Pinpoint the cell where the given text exists, returning its (x, y) midpoint coordinate. 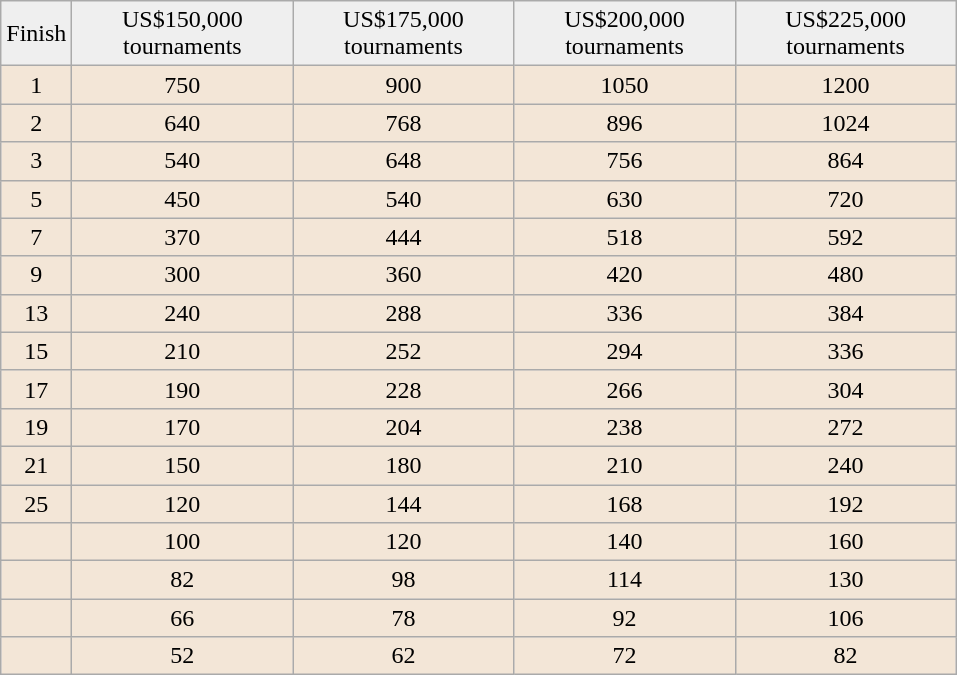
370 (182, 237)
150 (182, 465)
66 (182, 618)
300 (182, 275)
19 (36, 427)
US$175,000tournaments (404, 34)
480 (846, 275)
5 (36, 199)
190 (182, 389)
420 (624, 275)
592 (846, 237)
204 (404, 427)
640 (182, 123)
900 (404, 85)
114 (624, 580)
15 (36, 351)
756 (624, 161)
2 (36, 123)
130 (846, 580)
750 (182, 85)
288 (404, 313)
192 (846, 503)
168 (624, 503)
98 (404, 580)
144 (404, 503)
304 (846, 389)
450 (182, 199)
25 (36, 503)
140 (624, 542)
1200 (846, 85)
9 (36, 275)
272 (846, 427)
228 (404, 389)
630 (624, 199)
294 (624, 351)
100 (182, 542)
62 (404, 656)
21 (36, 465)
17 (36, 389)
US$200,000tournaments (624, 34)
1024 (846, 123)
648 (404, 161)
1050 (624, 85)
252 (404, 351)
864 (846, 161)
13 (36, 313)
3 (36, 161)
52 (182, 656)
238 (624, 427)
92 (624, 618)
360 (404, 275)
106 (846, 618)
720 (846, 199)
170 (182, 427)
896 (624, 123)
180 (404, 465)
78 (404, 618)
160 (846, 542)
7 (36, 237)
US$150,000tournaments (182, 34)
72 (624, 656)
1 (36, 85)
518 (624, 237)
768 (404, 123)
444 (404, 237)
US$225,000tournaments (846, 34)
384 (846, 313)
Finish (36, 34)
266 (624, 389)
